Output the [x, y] coordinate of the center of the cell containing the given text.  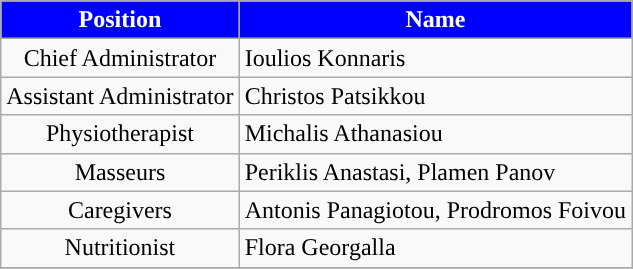
Flora Georgalla [435, 248]
Chief Administrator [120, 58]
Physiotherapist [120, 134]
Ioulios Konnaris [435, 58]
Position [120, 20]
Christos Patsikkou [435, 96]
Antonis Panagiotou, Prodromos Foivou [435, 210]
Nutritionist [120, 248]
Periklis Anastasi, Plamen Panov [435, 172]
Caregivers [120, 210]
Assistant Administrator [120, 96]
Michalis Athanasiou [435, 134]
Masseurs [120, 172]
Name [435, 20]
